Return [x, y] of the center of cell containing provided text 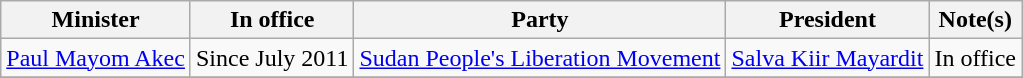
Salva Kiir Mayardit [828, 58]
Paul Mayom Akec [96, 58]
Party [540, 20]
Sudan People's Liberation Movement [540, 58]
Since July 2011 [272, 58]
Minister [96, 20]
President [828, 20]
Note(s) [976, 20]
